Output the (x, y) coordinate of the center of the cell containing the given text.  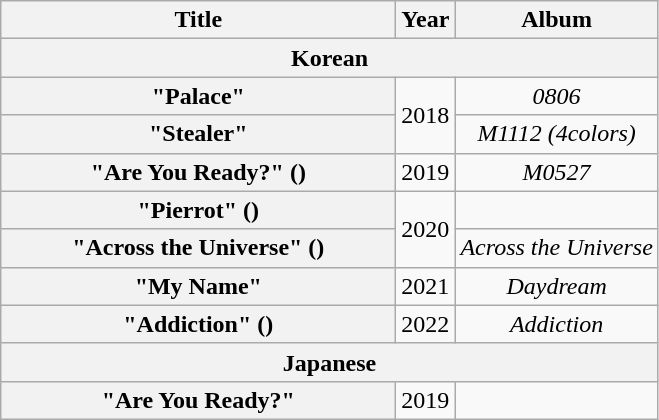
Album (556, 20)
2018 (426, 115)
Daydream (556, 286)
Korean (330, 58)
"Across the Universe" () (198, 248)
"Are You Ready?" () (198, 172)
M0527 (556, 172)
"My Name" (198, 286)
M1112 (4colors) (556, 134)
0806 (556, 96)
"Addiction" () (198, 324)
Title (198, 20)
2021 (426, 286)
Across the Universe (556, 248)
"Are You Ready?" (198, 400)
Japanese (330, 362)
2022 (426, 324)
2020 (426, 229)
Year (426, 20)
"Pierrot" () (198, 210)
"Palace" (198, 96)
"Stealer" (198, 134)
Addiction (556, 324)
